Scan for the cell matching the given text and deliver its (X, Y) coordinate at center. 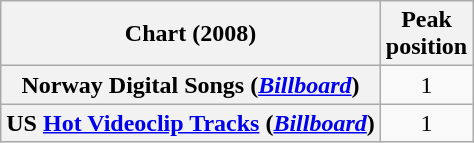
Norway Digital Songs (Billboard) (191, 85)
Peakposition (426, 34)
Chart (2008) (191, 34)
US Hot Videoclip Tracks (Billboard) (191, 123)
